Return the (X, Y) coordinate for the center point of the cell that contains the specified text.  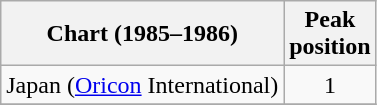
Japan (Oricon International) (142, 85)
Chart (1985–1986) (142, 34)
Peakposition (330, 34)
1 (330, 85)
